Locate the cell with the specified text and output its [X, Y] center coordinate. 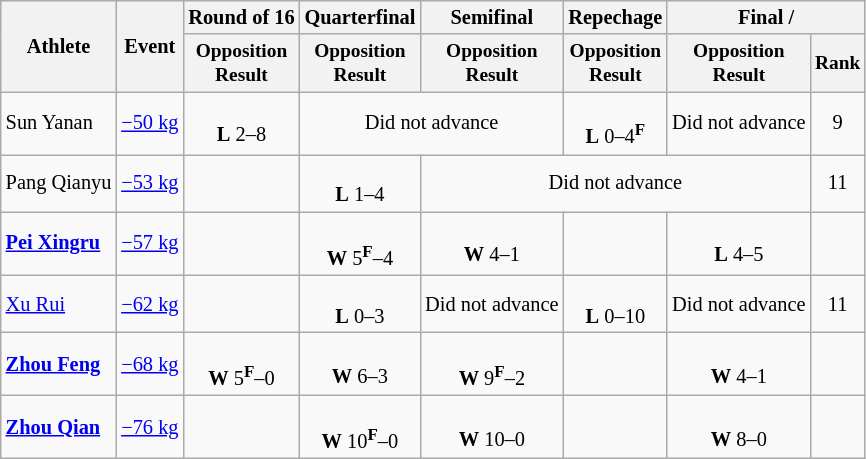
Pei Xingru [59, 244]
Repechage [616, 17]
Sun Yanan [59, 122]
−68 kg [150, 364]
W 8–0 [738, 426]
Athlete [59, 46]
Zhou Feng [59, 364]
Final / [766, 17]
L 0–10 [616, 304]
L 0–4F [616, 122]
W 9F–2 [492, 364]
Semifinal [492, 17]
L 2–8 [241, 122]
Event [150, 46]
−76 kg [150, 426]
Round of 16 [241, 17]
−53 kg [150, 183]
W 10–0 [492, 426]
L 1–4 [360, 183]
L 0–3 [360, 304]
Zhou Qian [59, 426]
Pang Qianyu [59, 183]
W 6–3 [360, 364]
Quarterfinal [360, 17]
−57 kg [150, 244]
W 5F–4 [360, 244]
L 4–5 [738, 244]
9 [837, 122]
W 5F–0 [241, 364]
−50 kg [150, 122]
−62 kg [150, 304]
Xu Rui [59, 304]
W 10F–0 [360, 426]
Rank [837, 62]
